Detect which cell encompasses the target text, then output its (x, y) center coordinate. 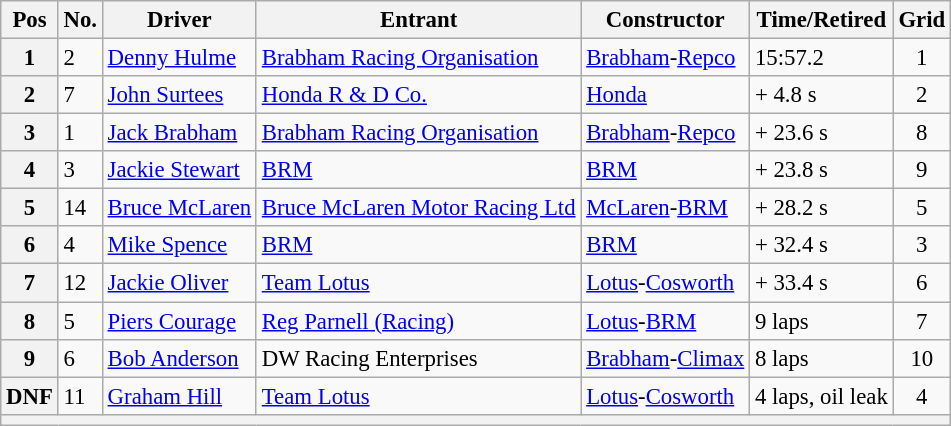
Pos (30, 20)
Driver (179, 20)
+ 33.4 s (822, 283)
Brabham-Climax (666, 358)
Honda R & D Co. (418, 95)
Graham Hill (179, 396)
Grid (922, 20)
+ 28.2 s (822, 208)
+ 4.8 s (822, 95)
Reg Parnell (Racing) (418, 321)
+ 23.8 s (822, 170)
No. (80, 20)
Jack Brabham (179, 133)
12 (80, 283)
Time/Retired (822, 20)
Denny Hulme (179, 58)
Jackie Oliver (179, 283)
4 laps, oil leak (822, 396)
DW Racing Enterprises (418, 358)
DNF (30, 396)
McLaren-BRM (666, 208)
Lotus-BRM (666, 321)
Bob Anderson (179, 358)
Jackie Stewart (179, 170)
+ 23.6 s (822, 133)
9 laps (822, 321)
Piers Courage (179, 321)
+ 32.4 s (822, 245)
11 (80, 396)
Constructor (666, 20)
Bruce McLaren Motor Racing Ltd (418, 208)
14 (80, 208)
Entrant (418, 20)
8 laps (822, 358)
Mike Spence (179, 245)
John Surtees (179, 95)
10 (922, 358)
15:57.2 (822, 58)
Bruce McLaren (179, 208)
Honda (666, 95)
